Return (x, y) of the center of cell containing provided text 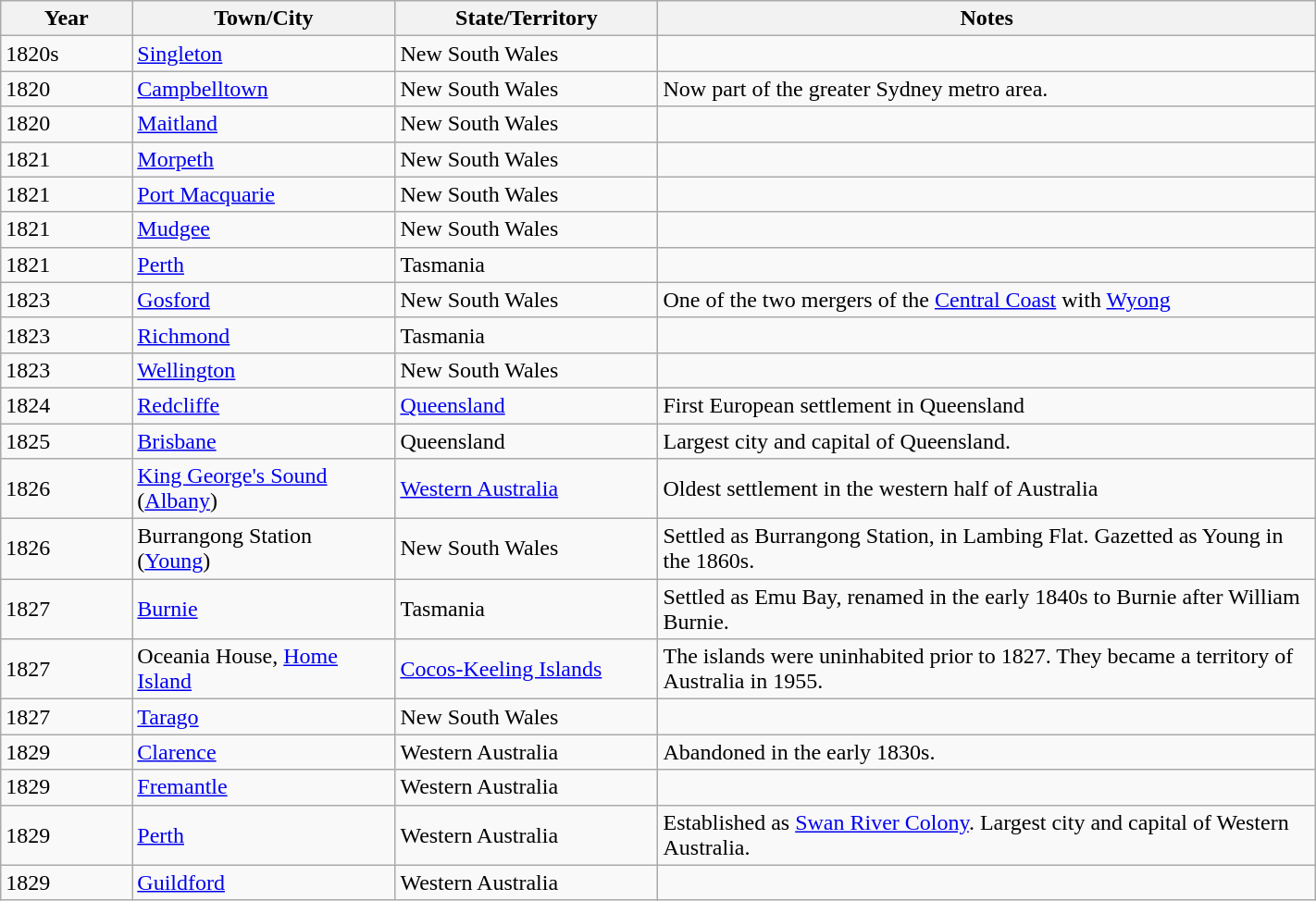
Campbelltown (264, 89)
Largest city and capital of Queensland. (987, 441)
Settled as Burrangong Station, in Lambing Flat. Gazetted as Young in the 1860s. (987, 549)
Port Macquarie (264, 194)
Notes (987, 19)
King George's Sound (Albany) (264, 488)
Burnie (264, 609)
Wellington (264, 370)
Now part of the greater Sydney metro area. (987, 89)
One of the two mergers of the Central Coast with Wyong (987, 300)
Clarence (264, 752)
Established as Swan River Colony. Largest city and capital of Western Australia. (987, 834)
First European settlement in Queensland (987, 405)
1820s (67, 54)
Settled as Emu Bay, renamed in the early 1840s to Burnie after William Burnie. (987, 609)
Oldest settlement in the western half of Australia (987, 488)
1825 (67, 441)
Gosford (264, 300)
Guildford (264, 882)
The islands were uninhabited prior to 1827. They became a territory of Australia in 1955. (987, 670)
Town/City (264, 19)
Burrangong Station (Young) (264, 549)
Cocos-Keeling Islands (527, 670)
Abandoned in the early 1830s. (987, 752)
Oceania House, Home Island (264, 670)
Redcliffe (264, 405)
Richmond (264, 335)
Brisbane (264, 441)
Morpeth (264, 159)
Maitland (264, 124)
Mudgee (264, 229)
Singleton (264, 54)
State/Territory (527, 19)
Year (67, 19)
1824 (67, 405)
Tarago (264, 717)
Fremantle (264, 787)
